Locate the cell with the specified text and output its (X, Y) center coordinate. 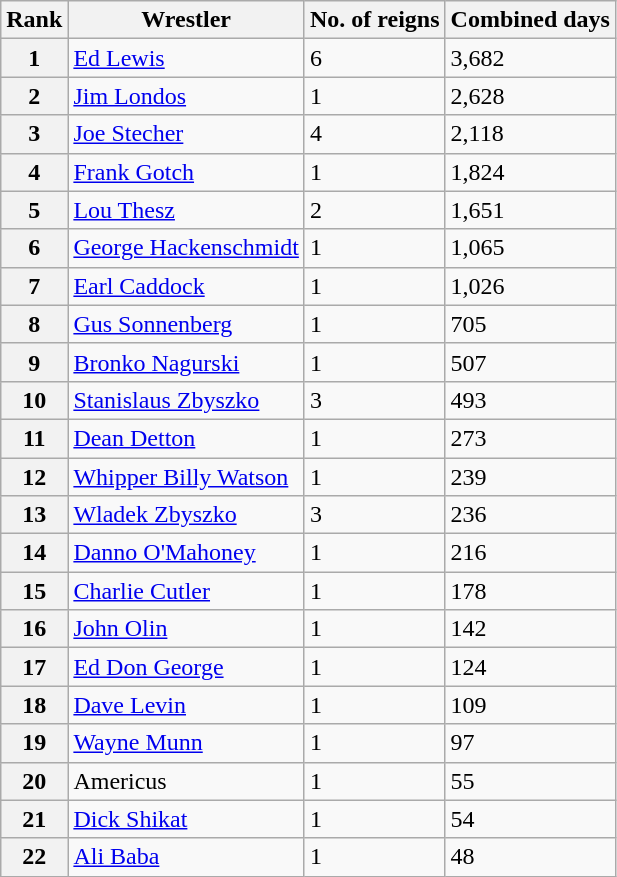
Whipper Billy Watson (186, 477)
236 (530, 515)
11 (34, 438)
George Hackenschmidt (186, 248)
Ed Don George (186, 667)
20 (34, 781)
Wrestler (186, 20)
1,651 (530, 210)
Frank Gotch (186, 172)
9 (34, 362)
1,824 (530, 172)
8 (34, 324)
Rank (34, 20)
Ed Lewis (186, 58)
17 (34, 667)
7 (34, 286)
10 (34, 400)
Joe Stecher (186, 134)
Danno O'Mahoney (186, 553)
97 (530, 743)
124 (530, 667)
12 (34, 477)
19 (34, 743)
13 (34, 515)
3,682 (530, 58)
273 (530, 438)
109 (530, 705)
14 (34, 553)
Bronko Nagurski (186, 362)
Dick Shikat (186, 819)
178 (530, 591)
1,026 (530, 286)
John Olin (186, 629)
239 (530, 477)
Stanislaus Zbyszko (186, 400)
48 (530, 857)
Wayne Munn (186, 743)
22 (34, 857)
5 (34, 210)
18 (34, 705)
Americus (186, 781)
2,628 (530, 96)
216 (530, 553)
55 (530, 781)
15 (34, 591)
No. of reigns (374, 20)
Lou Thesz (186, 210)
1,065 (530, 248)
Combined days (530, 20)
Ali Baba (186, 857)
705 (530, 324)
Earl Caddock (186, 286)
Gus Sonnenberg (186, 324)
Dean Detton (186, 438)
2,118 (530, 134)
Dave Levin (186, 705)
54 (530, 819)
16 (34, 629)
Wladek Zbyszko (186, 515)
493 (530, 400)
21 (34, 819)
142 (530, 629)
Charlie Cutler (186, 591)
Jim Londos (186, 96)
507 (530, 362)
